Provide the (X, Y) coordinate of the cell's center where the given text is located.  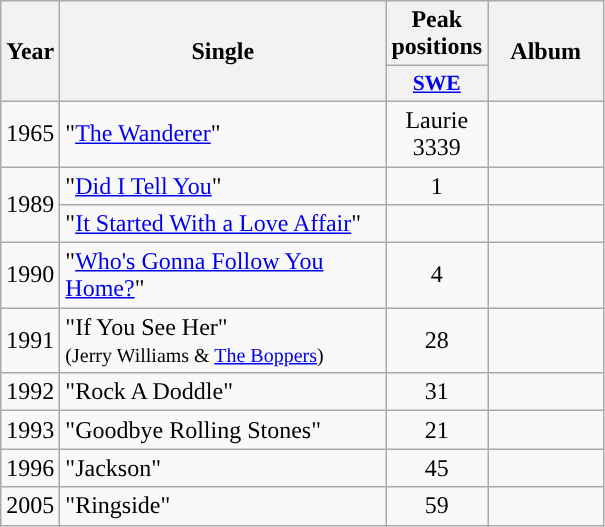
1965 (30, 134)
"If You See Her"(Jerry Williams & The Boppers) (223, 340)
28 (437, 340)
59 (437, 506)
31 (437, 392)
1 (437, 185)
Single (223, 52)
Laurie 3339 (437, 134)
Peak positions (437, 34)
"Ringside" (223, 506)
"Goodbye Rolling Stones" (223, 430)
Year (30, 52)
21 (437, 430)
SWE (437, 84)
2005 (30, 506)
"It Started With a Love Affair" (223, 224)
1991 (30, 340)
1993 (30, 430)
"Who's Gonna Follow You Home?" (223, 276)
1989 (30, 204)
Album (546, 52)
45 (437, 468)
1992 (30, 392)
1996 (30, 468)
1990 (30, 276)
"The Wanderer" (223, 134)
4 (437, 276)
"Rock A Doddle" (223, 392)
"Did I Tell You" (223, 185)
"Jackson" (223, 468)
